Output the [X, Y] coordinate of the center of the cell containing the given text.  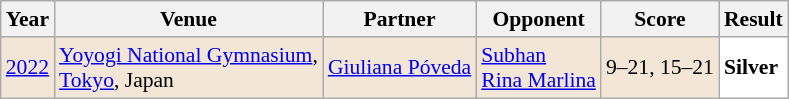
Partner [400, 19]
Venue [188, 19]
Year [28, 19]
Giuliana Póveda [400, 68]
Score [660, 19]
9–21, 15–21 [660, 68]
2022 [28, 68]
Yoyogi National Gymnasium,Tokyo, Japan [188, 68]
Opponent [538, 19]
Silver [754, 68]
Subhan Rina Marlina [538, 68]
Result [754, 19]
